For the text-containing cell, return its midpoint in [X, Y] coordinate format. 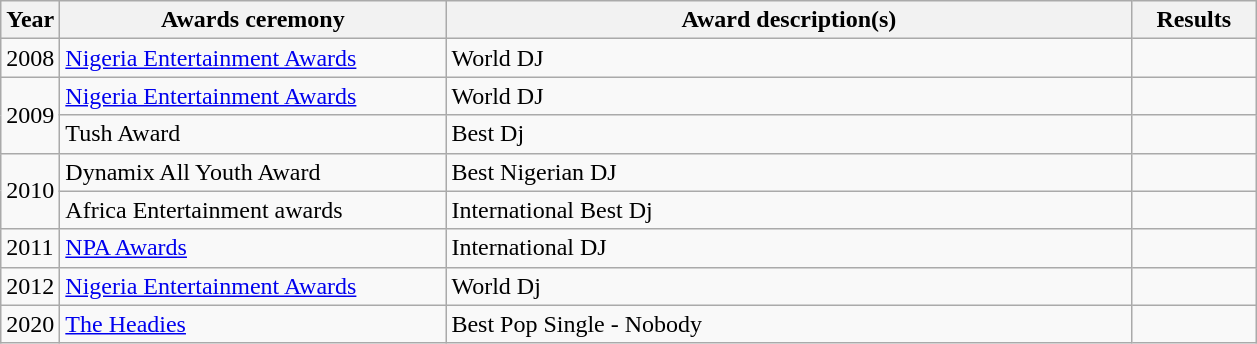
2008 [30, 58]
2010 [30, 191]
The Headies [253, 324]
2012 [30, 286]
2020 [30, 324]
Results [1194, 20]
2009 [30, 115]
Tush Award [253, 134]
International Best Dj [789, 210]
2011 [30, 248]
World Dj [789, 286]
Best Pop Single - Nobody [789, 324]
Awards ceremony [253, 20]
Africa Entertainment awards [253, 210]
Dynamix All Youth Award [253, 172]
Year [30, 20]
Best Dj [789, 134]
NPA Awards [253, 248]
Best Nigerian DJ [789, 172]
Award description(s) [789, 20]
International DJ [789, 248]
